For the text-containing cell, return its midpoint in (x, y) coordinate format. 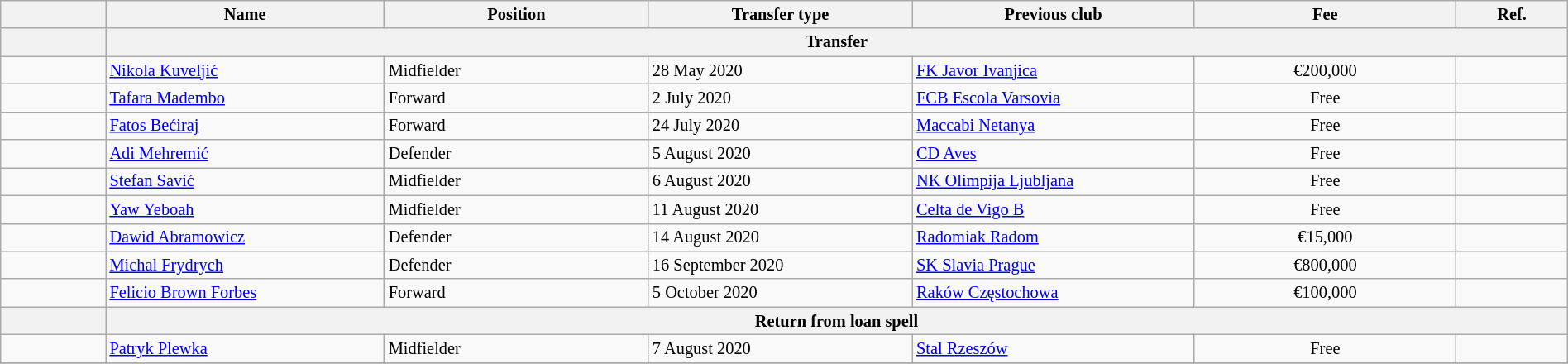
5 August 2020 (781, 154)
FK Javor Ivanjica (1054, 70)
Felicio Brown Forbes (245, 293)
Celta de Vigo B (1054, 209)
28 May 2020 (781, 70)
Stefan Savić (245, 181)
Ref. (1512, 14)
Tafara Madembo (245, 98)
Radomiak Radom (1054, 237)
6 August 2020 (781, 181)
€15,000 (1325, 237)
Dawid Abramowicz (245, 237)
Previous club (1054, 14)
Position (516, 14)
Yaw Yeboah (245, 209)
Transfer (837, 42)
€200,000 (1325, 70)
NK Olimpija Ljubljana (1054, 181)
Transfer type (781, 14)
Raków Częstochowa (1054, 293)
SK Slavia Prague (1054, 265)
CD Aves (1054, 154)
€800,000 (1325, 265)
Adi Mehremić (245, 154)
Maccabi Netanya (1054, 126)
Michal Frydrych (245, 265)
24 July 2020 (781, 126)
FCB Escola Varsovia (1054, 98)
Patryk Plewka (245, 348)
Nikola Kuveljić (245, 70)
5 October 2020 (781, 293)
Fatos Bećiraj (245, 126)
7 August 2020 (781, 348)
€100,000 (1325, 293)
16 September 2020 (781, 265)
Name (245, 14)
Fee (1325, 14)
11 August 2020 (781, 209)
14 August 2020 (781, 237)
Return from loan spell (837, 321)
2 July 2020 (781, 98)
Stal Rzeszów (1054, 348)
